From the cell containing the given text, extract its center point as (x, y) coordinate. 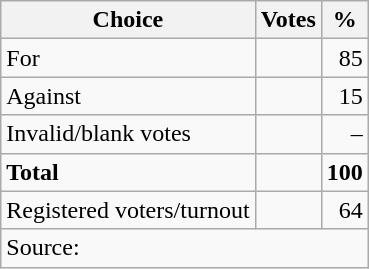
Source: (185, 248)
64 (344, 210)
Votes (288, 20)
100 (344, 172)
– (344, 134)
Total (128, 172)
Registered voters/turnout (128, 210)
% (344, 20)
15 (344, 96)
Against (128, 96)
Invalid/blank votes (128, 134)
For (128, 58)
85 (344, 58)
Choice (128, 20)
